Scan for the cell matching the given text and deliver its [x, y] coordinate at center. 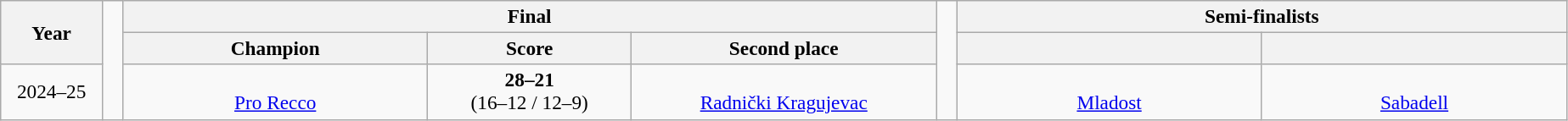
Year [52, 32]
28–21 (16–12 / 12–9) [530, 91]
Pro Recco [275, 91]
Score [530, 48]
Semi-finalists [1262, 16]
Second place [784, 48]
Champion [275, 48]
Radnički Kragujevac [784, 91]
Final [529, 16]
2024–25 [52, 91]
Sabadell [1414, 91]
Mladost [1109, 91]
